Pinpoint the cell where the given text exists, returning its [X, Y] midpoint coordinate. 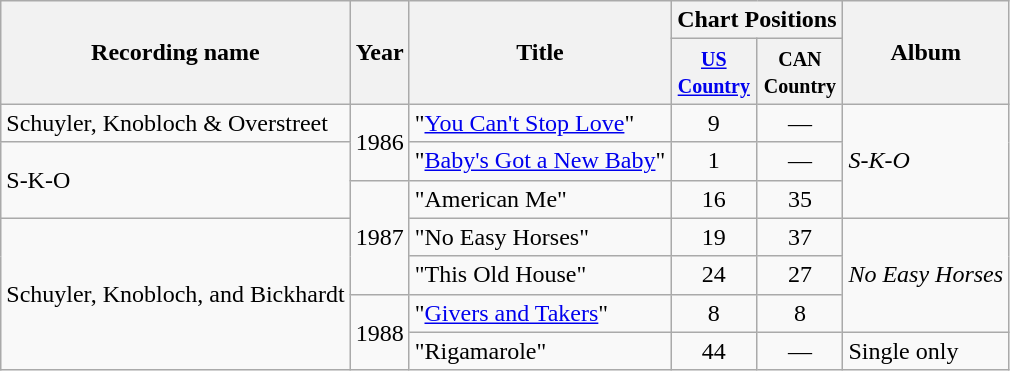
"No Easy Horses" [540, 237]
Album [926, 52]
44 [714, 351]
1986 [380, 142]
16 [714, 199]
Schuyler, Knobloch, and Bickhardt [176, 294]
Single only [926, 351]
37 [800, 237]
Chart Positions [757, 20]
27 [800, 275]
Year [380, 52]
"American Me" [540, 199]
No Easy Horses [926, 275]
"Baby's Got a New Baby" [540, 161]
Recording name [176, 52]
US Country [714, 72]
9 [714, 123]
"This Old House" [540, 275]
19 [714, 237]
Schuyler, Knobloch & Overstreet [176, 123]
Title [540, 52]
"Rigamarole" [540, 351]
35 [800, 199]
24 [714, 275]
"Givers and Takers" [540, 313]
CAN Country [800, 72]
1 [714, 161]
"You Can't Stop Love" [540, 123]
1988 [380, 332]
1987 [380, 237]
